Output the [X, Y] coordinate of the center of the cell containing the given text.  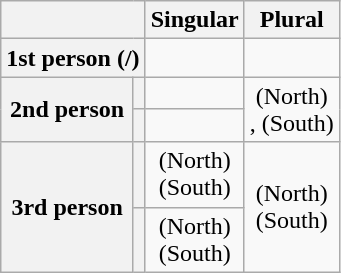
Plural [292, 20]
2nd person [68, 110]
1st person (/) [73, 58]
3rd person [68, 207]
(North) , (South) [292, 110]
Singular [194, 20]
